For the text-containing cell, return its midpoint in (x, y) coordinate format. 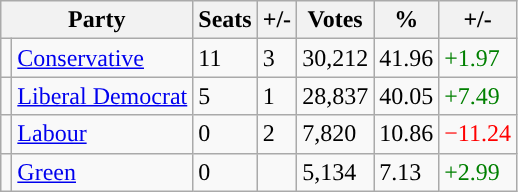
−11.24 (478, 134)
+7.49 (478, 96)
2 (276, 134)
Labour (102, 134)
30,212 (336, 58)
10.86 (406, 134)
40.05 (406, 96)
Seats (225, 20)
Votes (336, 20)
Green (102, 172)
7.13 (406, 172)
Conservative (102, 58)
+2.99 (478, 172)
28,837 (336, 96)
Liberal Democrat (102, 96)
5,134 (336, 172)
1 (276, 96)
Party (97, 20)
11 (225, 58)
% (406, 20)
7,820 (336, 134)
+1.97 (478, 58)
3 (276, 58)
5 (225, 96)
41.96 (406, 58)
